Find where the given text appears and provide that cell's center as (X, Y) coordinate. 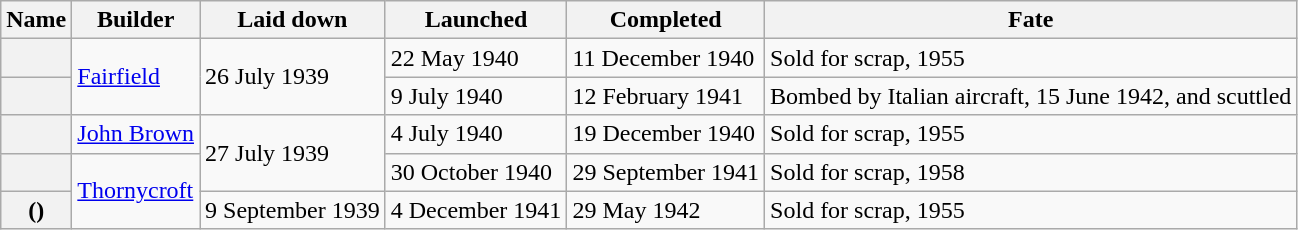
() (36, 210)
4 July 1940 (476, 134)
Laid down (293, 20)
Bombed by Italian aircraft, 15 June 1942, and scuttled (1031, 96)
11 December 1940 (666, 58)
26 July 1939 (293, 77)
Builder (136, 20)
29 May 1942 (666, 210)
9 July 1940 (476, 96)
Fairfield (136, 77)
30 October 1940 (476, 172)
Name (36, 20)
Sold for scrap, 1958 (1031, 172)
29 September 1941 (666, 172)
Launched (476, 20)
9 September 1939 (293, 210)
Completed (666, 20)
22 May 1940 (476, 58)
19 December 1940 (666, 134)
27 July 1939 (293, 153)
Fate (1031, 20)
John Brown (136, 134)
12 February 1941 (666, 96)
Thornycroft (136, 191)
4 December 1941 (476, 210)
